Locate the cell with the specified text and output its [X, Y] center coordinate. 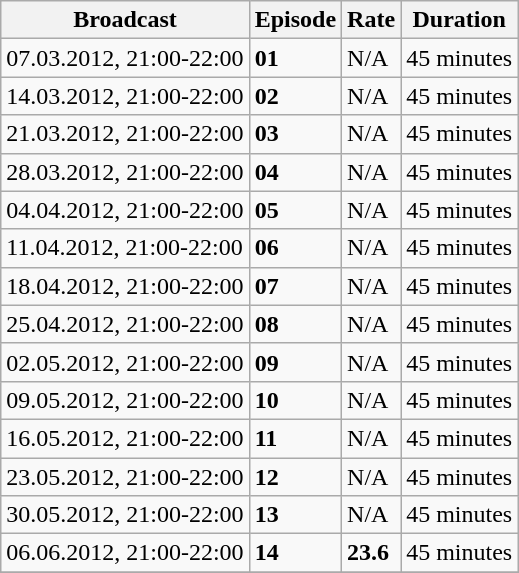
Broadcast [125, 20]
02.05.2012, 21:00-22:00 [125, 362]
09.05.2012, 21:00-22:00 [125, 400]
Rate [372, 20]
04 [295, 172]
04.04.2012, 21:00-22:00 [125, 210]
05 [295, 210]
01 [295, 58]
07.03.2012, 21:00-22:00 [125, 58]
30.05.2012, 21:00-22:00 [125, 515]
12 [295, 477]
14.03.2012, 21:00-22:00 [125, 96]
23.05.2012, 21:00-22:00 [125, 477]
Episode [295, 20]
16.05.2012, 21:00-22:00 [125, 438]
Duration [460, 20]
02 [295, 96]
14 [295, 553]
28.03.2012, 21:00-22:00 [125, 172]
11 [295, 438]
21.03.2012, 21:00-22:00 [125, 134]
06.06.2012, 21:00-22:00 [125, 553]
11.04.2012, 21:00-22:00 [125, 248]
09 [295, 362]
25.04.2012, 21:00-22:00 [125, 324]
08 [295, 324]
10 [295, 400]
13 [295, 515]
07 [295, 286]
03 [295, 134]
06 [295, 248]
23.6 [372, 553]
18.04.2012, 21:00-22:00 [125, 286]
